Find where the given text appears and provide that cell's center as [X, Y] coordinate. 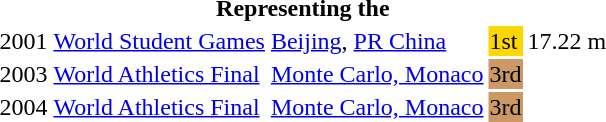
World Student Games [159, 41]
Beijing, PR China [377, 41]
1st [506, 41]
